Capture the cell that displays the provided text and extract its (X, Y) central coordinate. 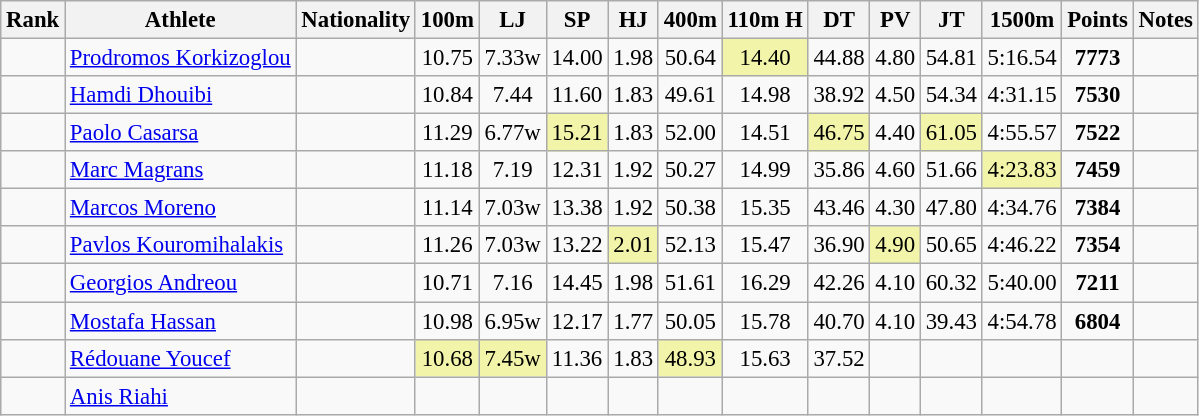
7530 (1098, 95)
47.80 (951, 208)
44.88 (839, 58)
15.21 (577, 133)
16.29 (765, 283)
DT (839, 20)
38.92 (839, 95)
7384 (1098, 208)
4.90 (895, 245)
43.46 (839, 208)
Hamdi Dhouibi (180, 95)
4:31.15 (1022, 95)
7459 (1098, 170)
13.38 (577, 208)
11.29 (447, 133)
6.95w (512, 321)
51.61 (690, 283)
Athlete (180, 20)
15.47 (765, 245)
7.44 (512, 95)
6.77w (512, 133)
7.45w (512, 358)
5:40.00 (1022, 283)
7.16 (512, 283)
7.33w (512, 58)
51.66 (951, 170)
54.81 (951, 58)
52.13 (690, 245)
Pavlos Kouromihalakis (180, 245)
11.26 (447, 245)
4.60 (895, 170)
35.86 (839, 170)
50.65 (951, 245)
14.51 (765, 133)
4:46.22 (1022, 245)
4.40 (895, 133)
Rank (33, 20)
Points (1098, 20)
5:16.54 (1022, 58)
Mostafa Hassan (180, 321)
39.43 (951, 321)
11.14 (447, 208)
36.90 (839, 245)
Georgios Andreou (180, 283)
Rédouane Youcef (180, 358)
4.50 (895, 95)
42.26 (839, 283)
6804 (1098, 321)
7211 (1098, 283)
Marc Magrans (180, 170)
46.75 (839, 133)
48.93 (690, 358)
JT (951, 20)
7.19 (512, 170)
50.64 (690, 58)
37.52 (839, 358)
Nationality (356, 20)
52.00 (690, 133)
14.45 (577, 283)
12.31 (577, 170)
1.77 (633, 321)
14.98 (765, 95)
10.98 (447, 321)
1500m (1022, 20)
Marcos Moreno (180, 208)
HJ (633, 20)
Anis Riahi (180, 396)
60.32 (951, 283)
10.75 (447, 58)
15.35 (765, 208)
4.30 (895, 208)
4:54.78 (1022, 321)
7354 (1098, 245)
49.61 (690, 95)
10.84 (447, 95)
100m (447, 20)
11.36 (577, 358)
54.34 (951, 95)
13.22 (577, 245)
12.17 (577, 321)
SP (577, 20)
LJ (512, 20)
PV (895, 20)
4:23.83 (1022, 170)
50.05 (690, 321)
11.60 (577, 95)
Paolo Casarsa (180, 133)
Prodromos Korkizoglou (180, 58)
110m H (765, 20)
2.01 (633, 245)
11.18 (447, 170)
61.05 (951, 133)
50.38 (690, 208)
4.80 (895, 58)
400m (690, 20)
40.70 (839, 321)
4:55.57 (1022, 133)
10.71 (447, 283)
7522 (1098, 133)
14.00 (577, 58)
15.63 (765, 358)
14.40 (765, 58)
15.78 (765, 321)
Notes (1166, 20)
7773 (1098, 58)
10.68 (447, 358)
4:34.76 (1022, 208)
14.99 (765, 170)
50.27 (690, 170)
